Locate the cell with the specified text and output its [X, Y] center coordinate. 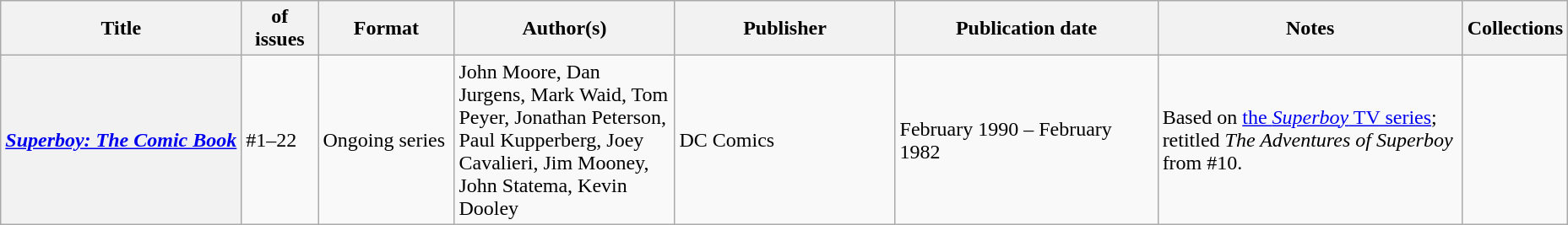
Author(s) [564, 29]
February 1990 – February 1982 [1027, 140]
#1–22 [280, 140]
Publication date [1027, 29]
John Moore, Dan Jurgens, Mark Waid, Tom Peyer, Jonathan Peterson, Paul Kupperberg, Joey Cavalieri, Jim Mooney, John Statema, Kevin Dooley [564, 140]
DC Comics [785, 140]
of issues [280, 29]
Ongoing series [387, 140]
Collections [1515, 29]
Superboy: The Comic Book [122, 140]
Title [122, 29]
Notes [1310, 29]
Format [387, 29]
Publisher [785, 29]
Based on the Superboy TV series; retitled The Adventures of Superboy from #10. [1310, 140]
